Detect which cell encompasses the target text, then output its [x, y] center coordinate. 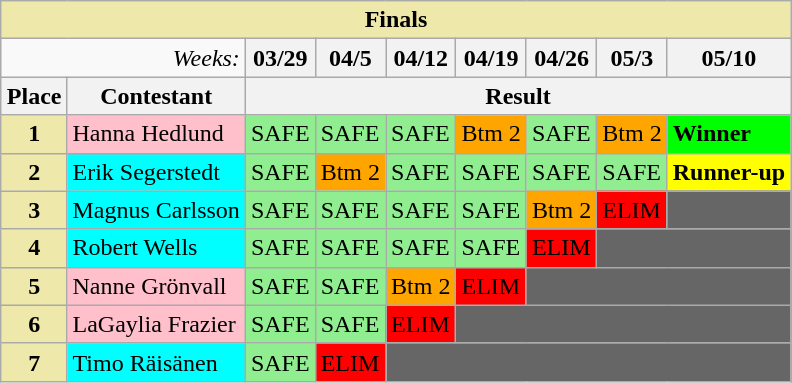
03/29 [280, 58]
Magnus Carlsson [156, 210]
5 [34, 286]
Place [34, 96]
7 [34, 362]
3 [34, 210]
Weeks: [123, 58]
04/19 [491, 58]
Finals [396, 20]
05/10 [729, 58]
04/5 [350, 58]
04/12 [421, 58]
Erik Segerstedt [156, 172]
2 [34, 172]
1 [34, 134]
4 [34, 248]
6 [34, 324]
Winner [729, 134]
05/3 [632, 58]
Timo Räisänen [156, 362]
Hanna Hedlund [156, 134]
Contestant [156, 96]
LaGaylia Frazier [156, 324]
Robert Wells [156, 248]
Nanne Grönvall [156, 286]
Runner-up [729, 172]
04/26 [561, 58]
Result [518, 96]
